Return [x, y] of the center of cell containing provided text 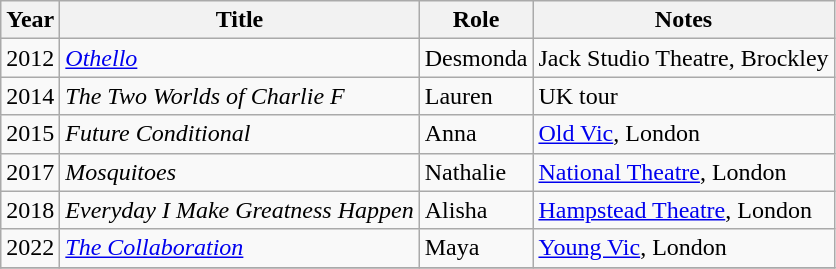
Jack Studio Theatre, Brockley [684, 58]
2015 [30, 134]
Alisha [476, 210]
2012 [30, 58]
UK tour [684, 96]
2017 [30, 172]
Lauren [476, 96]
Mosquitoes [240, 172]
Desmonda [476, 58]
2014 [30, 96]
Everyday I Make Greatness Happen [240, 210]
Young Vic, London [684, 248]
Year [30, 20]
2018 [30, 210]
Role [476, 20]
Future Conditional [240, 134]
Othello [240, 58]
Old Vic, London [684, 134]
Maya [476, 248]
2022 [30, 248]
Notes [684, 20]
Title [240, 20]
Nathalie [476, 172]
Hampstead Theatre, London [684, 210]
The Collaboration [240, 248]
National Theatre, London [684, 172]
The Two Worlds of Charlie F [240, 96]
Anna [476, 134]
